Return the (X, Y) coordinate for the center point of the cell that contains the specified text.  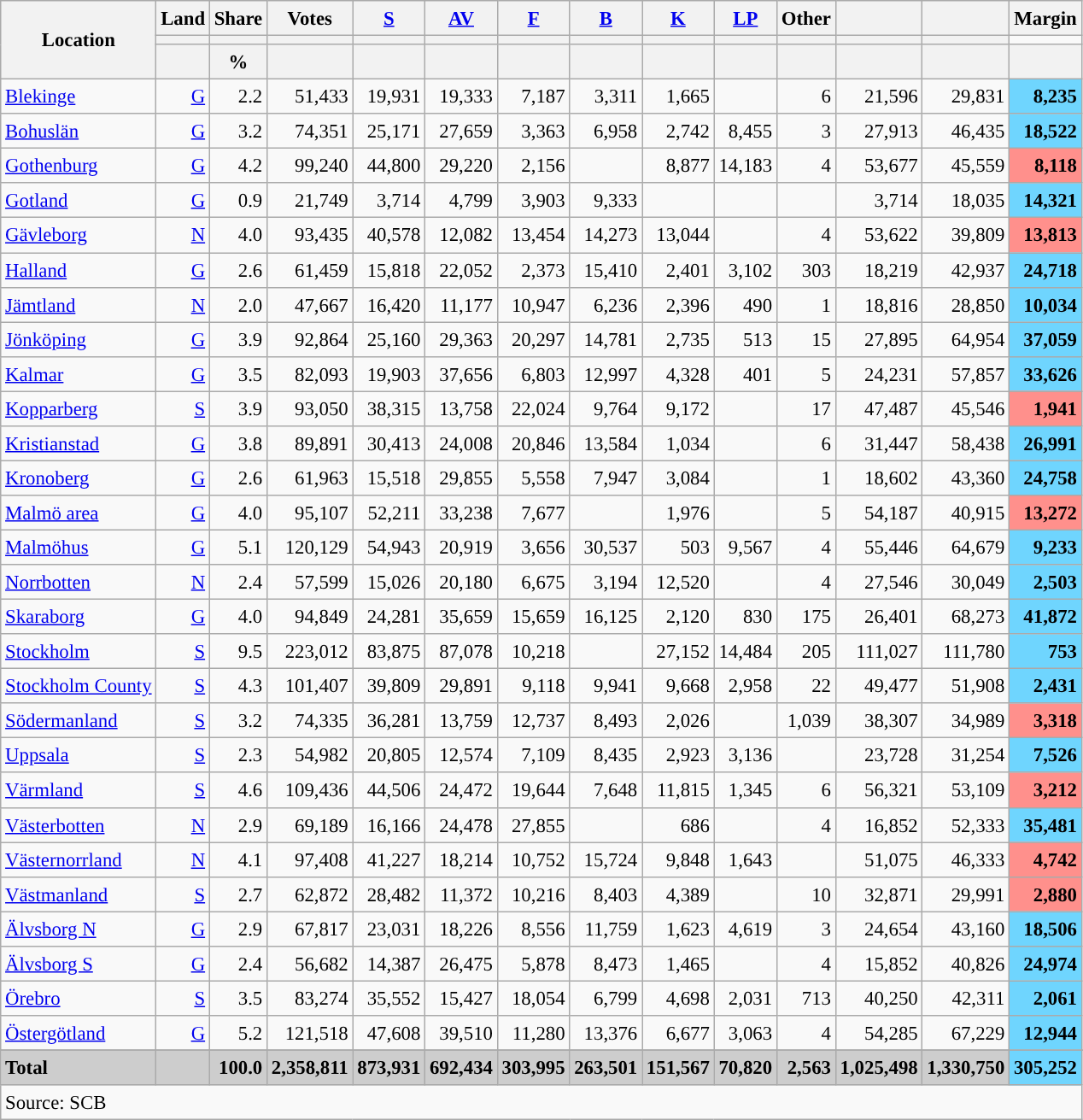
5,558 (533, 478)
22,024 (533, 408)
32,871 (879, 894)
53,109 (966, 791)
263,501 (606, 1068)
8,455 (745, 132)
4.3 (237, 687)
15 (806, 340)
10,947 (533, 304)
20,846 (533, 444)
Malmöhus (79, 547)
15,427 (461, 998)
9,333 (606, 200)
14,321 (1045, 200)
12,520 (678, 583)
121,518 (310, 1034)
10,752 (533, 859)
52,211 (389, 513)
3,311 (606, 97)
Västernorrland (79, 859)
29,855 (461, 478)
100.0 (237, 1068)
3,102 (745, 270)
13,813 (1045, 236)
25,160 (389, 340)
Älvsborg S (79, 964)
44,506 (389, 791)
24,758 (1045, 478)
111,027 (879, 651)
18,219 (879, 270)
20,919 (461, 547)
1,941 (1045, 408)
18,035 (966, 200)
8,403 (606, 894)
2,156 (533, 166)
2,401 (678, 270)
14,273 (606, 236)
9,764 (606, 408)
8,493 (606, 721)
56,682 (310, 964)
19,903 (389, 374)
35,481 (1045, 825)
19,931 (389, 97)
49,477 (879, 687)
Votes (310, 19)
% (237, 62)
12,737 (533, 721)
175 (806, 617)
17 (806, 408)
Gotland (79, 200)
3,903 (533, 200)
24,718 (1045, 270)
54,187 (879, 513)
30,537 (606, 547)
10,034 (1045, 304)
513 (745, 340)
Kronoberg (79, 478)
15,410 (606, 270)
24,974 (1045, 964)
Gothenburg (79, 166)
8,556 (533, 929)
3,194 (606, 583)
2,735 (678, 340)
47,608 (389, 1034)
7,677 (533, 513)
99,240 (310, 166)
4,799 (461, 200)
2,061 (1045, 998)
873,931 (389, 1068)
2,026 (678, 721)
30,049 (966, 583)
10,216 (533, 894)
16,420 (389, 304)
4,619 (745, 929)
7,947 (606, 478)
2,742 (678, 132)
18,214 (461, 859)
2,431 (1045, 687)
29,891 (461, 687)
51,433 (310, 97)
28,482 (389, 894)
12,997 (606, 374)
53,622 (879, 236)
13,454 (533, 236)
89,891 (310, 444)
42,311 (966, 998)
8,118 (1045, 166)
20,805 (389, 755)
3,084 (678, 478)
Västmanland (79, 894)
2,563 (806, 1068)
LP (745, 19)
11,177 (461, 304)
41,227 (389, 859)
28,850 (966, 304)
22,052 (461, 270)
46,435 (966, 132)
2,120 (678, 617)
490 (745, 304)
54,285 (879, 1034)
15,852 (879, 964)
67,817 (310, 929)
54,943 (389, 547)
Halland (79, 270)
9,233 (1045, 547)
14,781 (606, 340)
25,171 (389, 132)
8,473 (606, 964)
93,050 (310, 408)
26,991 (1045, 444)
47,487 (879, 408)
4.6 (237, 791)
6,803 (533, 374)
9,941 (606, 687)
1,330,750 (966, 1068)
713 (806, 998)
Share (237, 19)
13,272 (1045, 513)
6,677 (678, 1034)
Kristianstad (79, 444)
13,758 (461, 408)
74,335 (310, 721)
16,852 (879, 825)
1,623 (678, 929)
26,475 (461, 964)
68,273 (966, 617)
Norrbotten (79, 583)
45,546 (966, 408)
61,459 (310, 270)
18,226 (461, 929)
35,552 (389, 998)
69,189 (310, 825)
2,031 (745, 998)
Source: SCB (541, 1102)
22 (806, 687)
40,578 (389, 236)
9,567 (745, 547)
41,872 (1045, 617)
1,465 (678, 964)
13,759 (461, 721)
43,360 (966, 478)
43,160 (966, 929)
11,815 (678, 791)
62,872 (310, 894)
6,236 (606, 304)
7,187 (533, 97)
40,250 (879, 998)
13,376 (606, 1034)
46,333 (966, 859)
70,820 (745, 1068)
38,315 (389, 408)
10 (806, 894)
15,026 (389, 583)
15,659 (533, 617)
64,679 (966, 547)
53,677 (879, 166)
27,913 (879, 132)
34,989 (966, 721)
6,675 (533, 583)
223,012 (310, 651)
Kalmar (79, 374)
29,363 (461, 340)
29,220 (461, 166)
51,908 (966, 687)
97,408 (310, 859)
94,849 (310, 617)
3,212 (1045, 791)
93,435 (310, 236)
111,780 (966, 651)
1,034 (678, 444)
61,963 (310, 478)
54,982 (310, 755)
21,749 (310, 200)
27,546 (879, 583)
23,728 (879, 755)
82,093 (310, 374)
40,915 (966, 513)
12,574 (461, 755)
120,129 (310, 547)
18,054 (533, 998)
31,447 (879, 444)
18,816 (879, 304)
47,667 (310, 304)
401 (745, 374)
20,180 (461, 583)
151,567 (678, 1068)
9,848 (678, 859)
12,944 (1045, 1034)
686 (678, 825)
29,991 (966, 894)
F (533, 19)
57,599 (310, 583)
2,373 (533, 270)
Jönköping (79, 340)
Kopparberg (79, 408)
39,510 (461, 1034)
83,875 (389, 651)
18,602 (879, 478)
7,526 (1045, 755)
44,800 (389, 166)
4.1 (237, 859)
14,183 (745, 166)
45,559 (966, 166)
Bohuslän (79, 132)
205 (806, 651)
4,328 (678, 374)
83,274 (310, 998)
18,506 (1045, 929)
20,297 (533, 340)
Örebro (79, 998)
0.9 (237, 200)
8,435 (606, 755)
8,235 (1045, 97)
11,372 (461, 894)
Uppsala (79, 755)
Total (79, 1068)
2,958 (745, 687)
Älvsborg N (79, 929)
24,231 (879, 374)
Margin (1045, 19)
31,254 (966, 755)
3,063 (745, 1034)
6,799 (606, 998)
7,648 (606, 791)
56,321 (879, 791)
27,895 (879, 340)
5,878 (533, 964)
18,522 (1045, 132)
37,656 (461, 374)
2.2 (237, 97)
24,654 (879, 929)
692,434 (461, 1068)
5.1 (237, 547)
Gävleborg (79, 236)
95,107 (310, 513)
24,472 (461, 791)
303 (806, 270)
1,039 (806, 721)
35,659 (461, 617)
3,363 (533, 132)
11,759 (606, 929)
23,031 (389, 929)
109,436 (310, 791)
Location (79, 40)
37,059 (1045, 340)
3,656 (533, 547)
1,665 (678, 97)
10,218 (533, 651)
19,333 (461, 97)
4,742 (1045, 859)
AV (461, 19)
2,396 (678, 304)
3,318 (1045, 721)
503 (678, 547)
64,954 (966, 340)
2,503 (1045, 583)
40,826 (966, 964)
24,008 (461, 444)
2,923 (678, 755)
33,238 (461, 513)
58,438 (966, 444)
38,307 (879, 721)
13,584 (606, 444)
26,401 (879, 617)
11,280 (533, 1034)
Stockholm (79, 651)
29,831 (966, 97)
7,109 (533, 755)
30,413 (389, 444)
Södermanland (79, 721)
305,252 (1045, 1068)
42,937 (966, 270)
1,976 (678, 513)
Jämtland (79, 304)
33,626 (1045, 374)
55,446 (879, 547)
Blekinge (79, 97)
57,857 (966, 374)
101,407 (310, 687)
27,152 (678, 651)
52,333 (966, 825)
9.5 (237, 651)
24,281 (389, 617)
Östergötland (79, 1034)
Värmland (79, 791)
2.0 (237, 304)
K (678, 19)
4,698 (678, 998)
74,351 (310, 132)
13,044 (678, 236)
9,172 (678, 408)
51,075 (879, 859)
12,082 (461, 236)
303,995 (533, 1068)
Västerbotten (79, 825)
B (606, 19)
9,668 (678, 687)
67,229 (966, 1034)
2.3 (237, 755)
2,358,811 (310, 1068)
6,958 (606, 132)
21,596 (879, 97)
Stockholm County (79, 687)
1,025,498 (879, 1068)
4,389 (678, 894)
3,136 (745, 755)
Malmö area (79, 513)
24,478 (461, 825)
2,880 (1045, 894)
15,518 (389, 478)
Other (806, 19)
19,644 (533, 791)
27,855 (533, 825)
1,345 (745, 791)
3.8 (237, 444)
16,125 (606, 617)
1,643 (745, 859)
9,118 (533, 687)
14,387 (389, 964)
4.2 (237, 166)
15,818 (389, 270)
Skaraborg (79, 617)
87,078 (461, 651)
14,484 (745, 651)
16,166 (389, 825)
8,877 (678, 166)
15,724 (606, 859)
92,864 (310, 340)
27,659 (461, 132)
36,281 (389, 721)
2.7 (237, 894)
5.2 (237, 1034)
830 (745, 617)
753 (1045, 651)
Land (183, 19)
